Return (X, Y) of the center of cell containing provided text 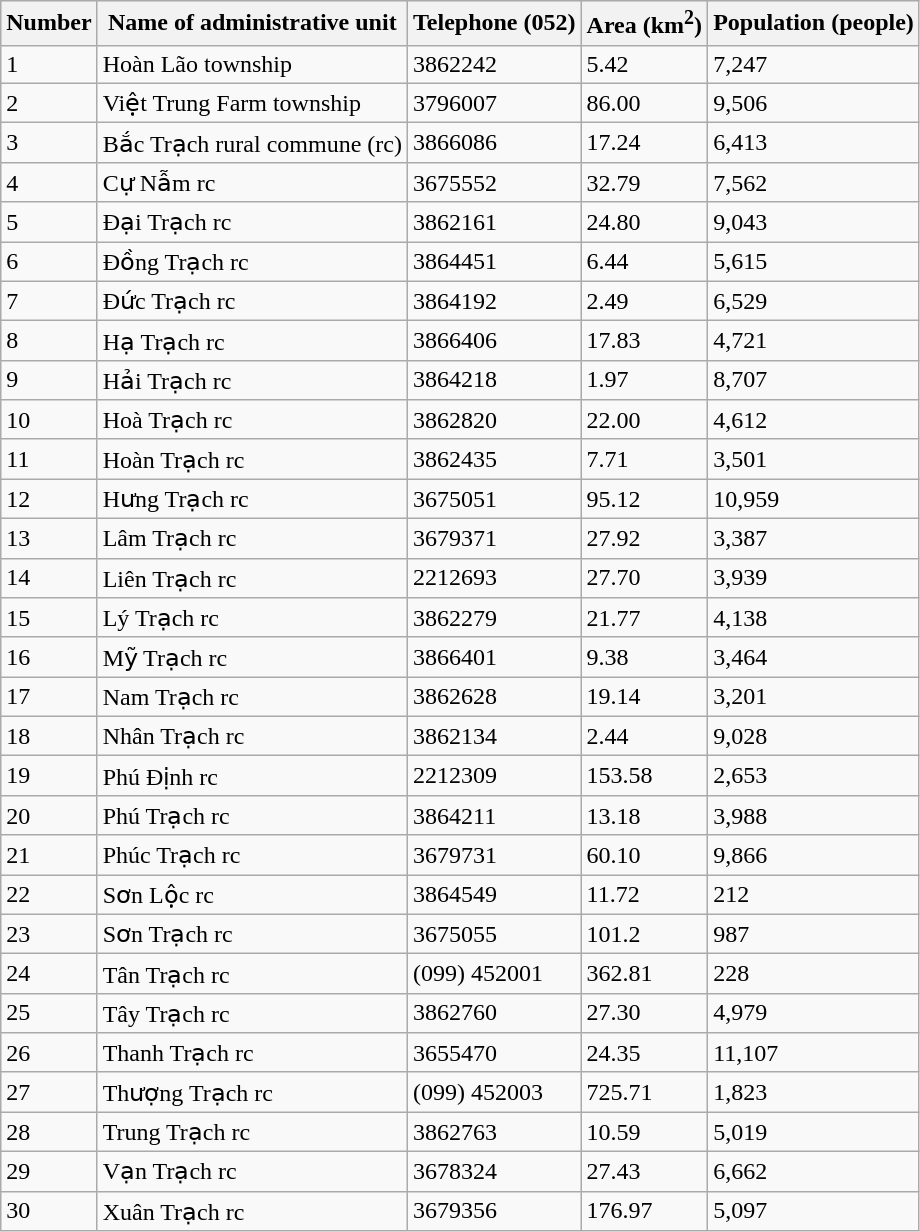
Lý Trạch rc (252, 618)
3862161 (494, 222)
9,506 (814, 103)
3866406 (494, 341)
3,501 (814, 459)
17 (49, 697)
Telephone (052) (494, 24)
5,019 (814, 1132)
11 (49, 459)
28 (49, 1132)
5,097 (814, 1211)
Trung Trạch rc (252, 1132)
7.71 (644, 459)
5 (49, 222)
Name of administrative unit (252, 24)
21 (49, 855)
5,615 (814, 262)
3,988 (814, 815)
Phú Định rc (252, 776)
3675051 (494, 499)
3862134 (494, 736)
Mỹ Trạch rc (252, 657)
24.35 (644, 1053)
Hoàn Trạch rc (252, 459)
3864549 (494, 895)
Population (people) (814, 24)
3 (49, 143)
17.24 (644, 143)
10,959 (814, 499)
3862760 (494, 1013)
8 (49, 341)
Nhân Trạch rc (252, 736)
60.10 (644, 855)
4,721 (814, 341)
19 (49, 776)
16 (49, 657)
27.70 (644, 578)
3678324 (494, 1172)
Bắc Trạch rural commune (rc) (252, 143)
Hoà Trạch rc (252, 420)
Đức Trạch rc (252, 301)
Thượng Trạch rc (252, 1092)
Lâm Trạch rc (252, 539)
Sơn Lộc rc (252, 895)
1 (49, 64)
9,866 (814, 855)
3866401 (494, 657)
Đại Trạch rc (252, 222)
101.2 (644, 934)
32.79 (644, 182)
18 (49, 736)
25 (49, 1013)
7 (49, 301)
8,707 (814, 380)
10 (49, 420)
Hoàn Lão township (252, 64)
4,612 (814, 420)
29 (49, 1172)
11,107 (814, 1053)
3862763 (494, 1132)
Phú Trạch rc (252, 815)
2 (49, 103)
3864211 (494, 815)
22.00 (644, 420)
Area (km2) (644, 24)
Đồng Trạch rc (252, 262)
212 (814, 895)
13 (49, 539)
6.44 (644, 262)
Sơn Trạch rc (252, 934)
14 (49, 578)
9,043 (814, 222)
3796007 (494, 103)
3862628 (494, 697)
2212693 (494, 578)
10.59 (644, 1132)
Vạn Trạch rc (252, 1172)
3679731 (494, 855)
3862435 (494, 459)
27.30 (644, 1013)
Cự Nẫm rc (252, 182)
6,529 (814, 301)
6 (49, 262)
3679356 (494, 1211)
Phúc Trạch rc (252, 855)
Hải Trạch rc (252, 380)
4,138 (814, 618)
9,028 (814, 736)
3,387 (814, 539)
27.92 (644, 539)
(099) 452001 (494, 974)
9 (49, 380)
3864192 (494, 301)
3679371 (494, 539)
7,562 (814, 182)
176.97 (644, 1211)
3675055 (494, 934)
5.42 (644, 64)
9.38 (644, 657)
2212309 (494, 776)
3862242 (494, 64)
1,823 (814, 1092)
4 (49, 182)
2.49 (644, 301)
2.44 (644, 736)
86.00 (644, 103)
27 (49, 1092)
3862820 (494, 420)
24 (49, 974)
Liên Trạch rc (252, 578)
4,979 (814, 1013)
7,247 (814, 64)
26 (49, 1053)
Nam Trạch rc (252, 697)
12 (49, 499)
19.14 (644, 697)
Thanh Trạch rc (252, 1053)
725.71 (644, 1092)
362.81 (644, 974)
228 (814, 974)
3,464 (814, 657)
1.97 (644, 380)
27.43 (644, 1172)
Việt Trung Farm township (252, 103)
11.72 (644, 895)
3864218 (494, 380)
23 (49, 934)
987 (814, 934)
30 (49, 1211)
6,413 (814, 143)
95.12 (644, 499)
Tân Trạch rc (252, 974)
Hạ Trạch rc (252, 341)
2,653 (814, 776)
3,201 (814, 697)
3,939 (814, 578)
153.58 (644, 776)
17.83 (644, 341)
22 (49, 895)
3675552 (494, 182)
Number (49, 24)
24.80 (644, 222)
Xuân Trạch rc (252, 1211)
3864451 (494, 262)
3866086 (494, 143)
Hưng Trạch rc (252, 499)
Tây Trạch rc (252, 1013)
20 (49, 815)
3862279 (494, 618)
15 (49, 618)
21.77 (644, 618)
13.18 (644, 815)
6,662 (814, 1172)
3655470 (494, 1053)
(099) 452003 (494, 1092)
